Extract the [X, Y] coordinate from the center of the cell holding the provided text.  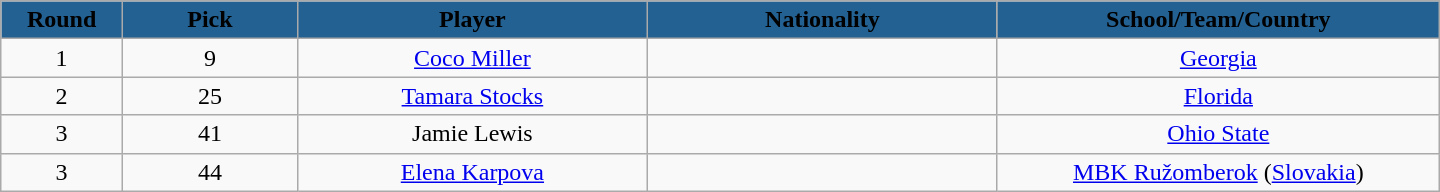
Coco Miller [472, 58]
Elena Karpova [472, 172]
Georgia [1218, 58]
9 [210, 58]
Florida [1218, 96]
44 [210, 172]
1 [62, 58]
Tamara Stocks [472, 96]
School/Team/Country [1218, 20]
Jamie Lewis [472, 134]
Nationality [822, 20]
41 [210, 134]
2 [62, 96]
Ohio State [1218, 134]
Player [472, 20]
Pick [210, 20]
MBK Ružomberok (Slovakia) [1218, 172]
25 [210, 96]
Round [62, 20]
